Locate the cell with the specified text and output its [X, Y] center coordinate. 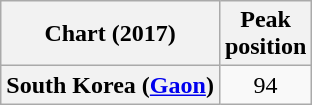
South Korea (Gaon) [110, 85]
94 [265, 85]
Peakposition [265, 34]
Chart (2017) [110, 34]
